Provide the [x, y] coordinate of the cell's center where the given text is located.  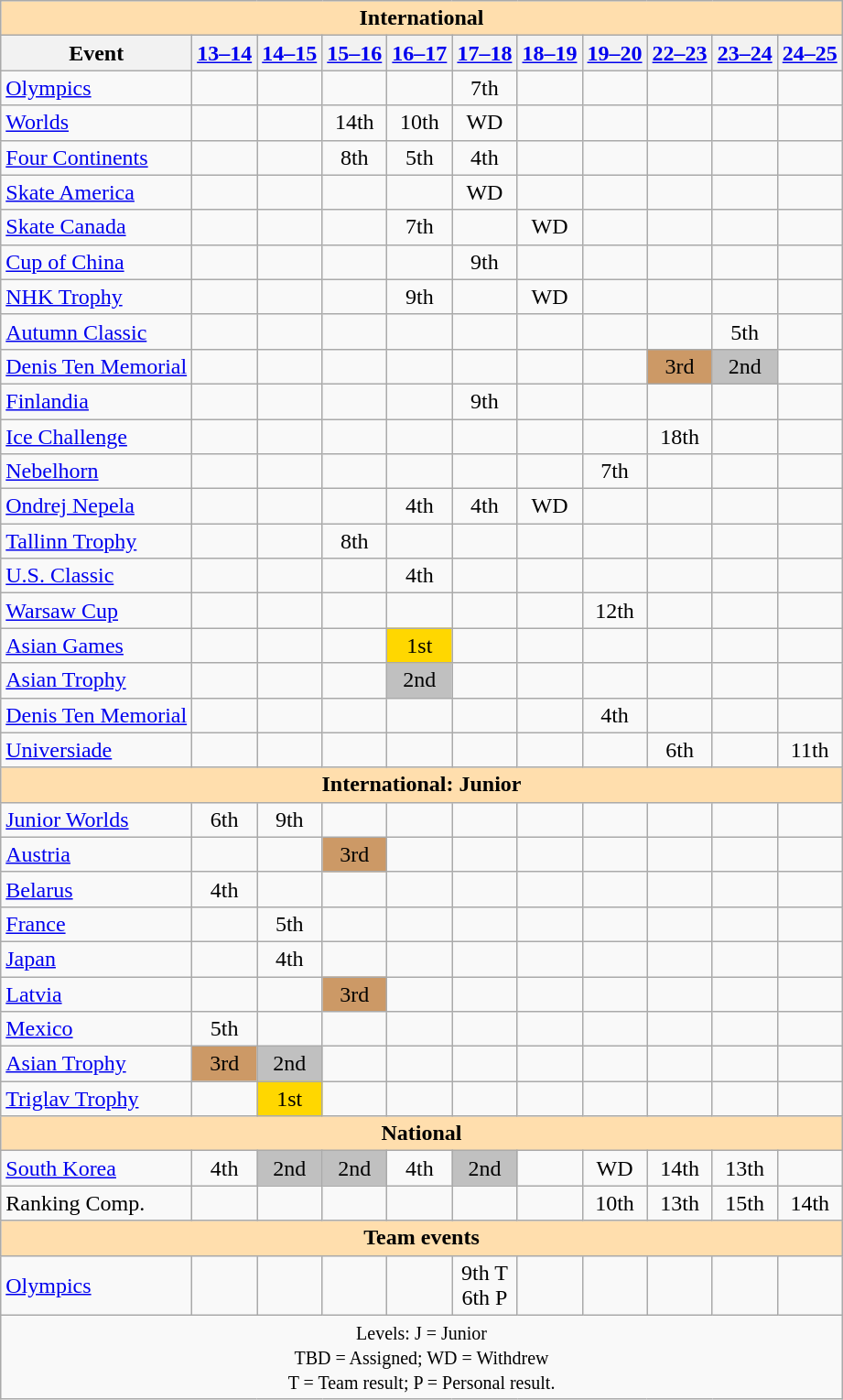
Skate Canada [97, 227]
15–16 [355, 53]
Universiade [97, 750]
Latvia [97, 993]
International: Junior [422, 785]
Four Continents [97, 157]
Cup of China [97, 262]
Tallinn Trophy [97, 541]
19–20 [615, 53]
Warsaw Cup [97, 611]
Event [97, 53]
U.S. Classic [97, 576]
Japan [97, 959]
South Korea [97, 1168]
18–19 [549, 53]
18th [679, 437]
23–24 [745, 53]
Ondrej Nepela [97, 506]
France [97, 924]
11th [809, 750]
17–18 [485, 53]
Asian Games [97, 646]
Austria [97, 854]
15th [745, 1203]
Levels: J = Junior TBD = Assigned; WD = Withdrew T = Team result; P = Personal result. [422, 1357]
Ice Challenge [97, 437]
12th [615, 611]
Junior Worlds [97, 819]
Mexico [97, 1029]
22–23 [679, 53]
Worlds [97, 123]
Skate America [97, 192]
Triglav Trophy [97, 1099]
National [422, 1134]
Belarus [97, 889]
NHK Trophy [97, 297]
24–25 [809, 53]
14–15 [289, 53]
Nebelhorn [97, 472]
Finlandia [97, 401]
International [422, 18]
Team events [422, 1238]
9th T 6th P [485, 1286]
16–17 [419, 53]
13–14 [225, 53]
Autumn Classic [97, 331]
Ranking Comp. [97, 1203]
